Capture the cell that displays the provided text and extract its [x, y] central coordinate. 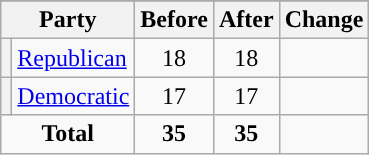
Party [68, 20]
Republican [74, 58]
Total [68, 134]
After [246, 20]
Democratic [74, 96]
Before [174, 20]
Change [324, 20]
